From the cell containing the given text, extract its center point as [x, y] coordinate. 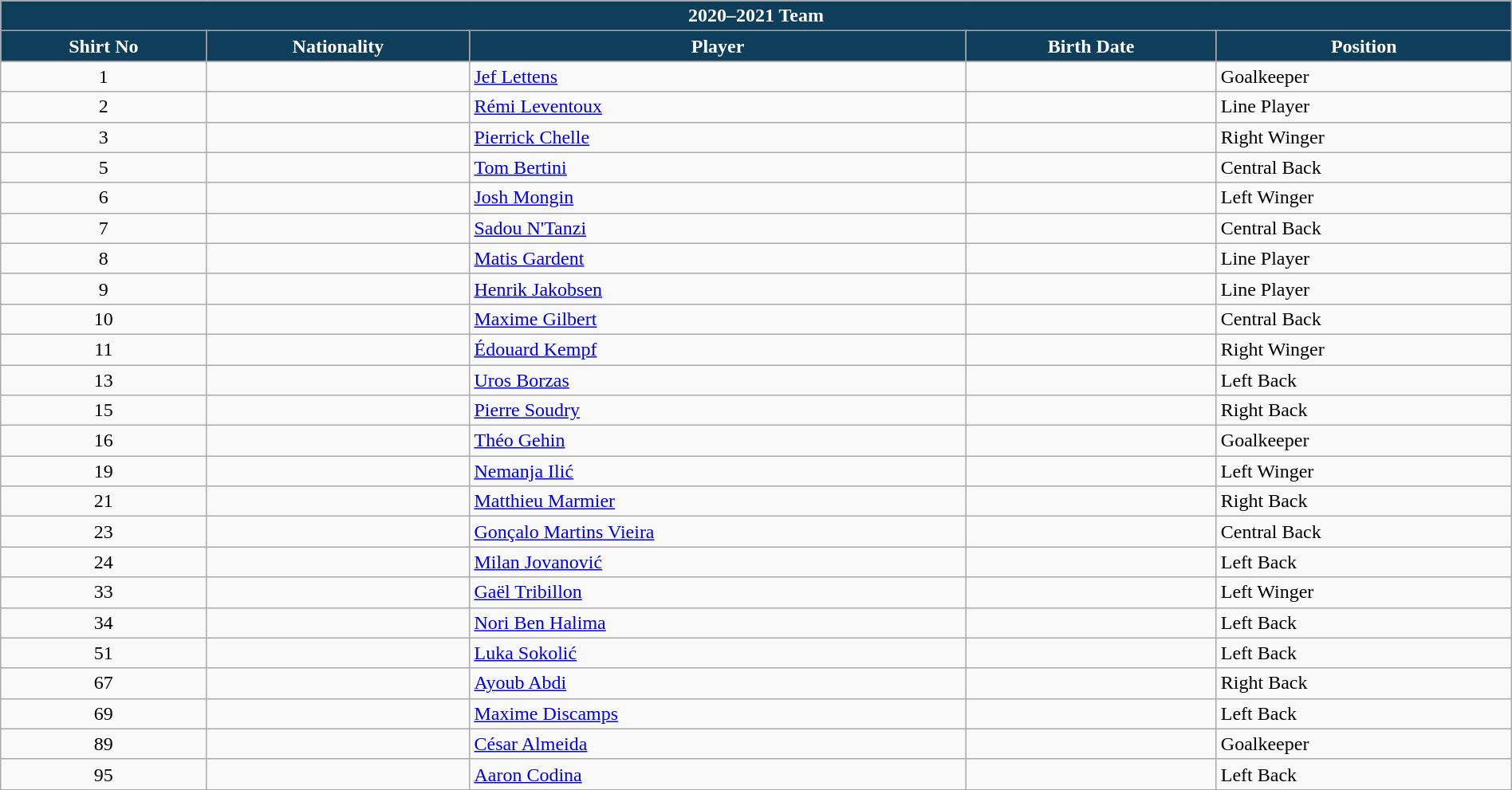
6 [104, 198]
Tom Bertini [718, 167]
51 [104, 653]
33 [104, 592]
Maxime Discamps [718, 713]
8 [104, 258]
Nationality [338, 46]
7 [104, 228]
Matis Gardent [718, 258]
Position [1364, 46]
89 [104, 744]
95 [104, 774]
Milan Jovanović [718, 562]
Uros Borzas [718, 380]
Ayoub Abdi [718, 683]
11 [104, 349]
Sadou N'Tanzi [718, 228]
Henrik Jakobsen [718, 289]
Gaël Tribillon [718, 592]
Jef Lettens [718, 77]
2020–2021 Team [756, 16]
16 [104, 441]
2 [104, 107]
67 [104, 683]
Player [718, 46]
Pierrick Chelle [718, 137]
13 [104, 380]
Maxime Gilbert [718, 319]
5 [104, 167]
10 [104, 319]
Édouard Kempf [718, 349]
1 [104, 77]
21 [104, 501]
Rémi Leventoux [718, 107]
Nori Ben Halima [718, 623]
Birth Date [1091, 46]
Pierre Soudry [718, 411]
69 [104, 713]
24 [104, 562]
Aaron Codina [718, 774]
9 [104, 289]
Matthieu Marmier [718, 501]
Gonçalo Martins Vieira [718, 532]
Théo Gehin [718, 441]
34 [104, 623]
Shirt No [104, 46]
Luka Sokolić [718, 653]
Nemanja Ilić [718, 471]
19 [104, 471]
23 [104, 532]
Josh Mongin [718, 198]
15 [104, 411]
César Almeida [718, 744]
3 [104, 137]
